Determine the (x, y) coordinate at the center of the cell enclosing the given text.  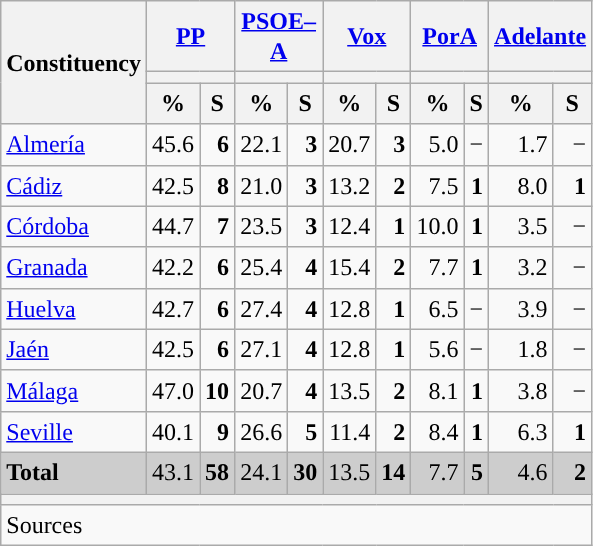
42.7 (172, 308)
14 (394, 472)
Córdoba (74, 226)
Málaga (74, 390)
PorA (450, 36)
27.4 (262, 308)
26.6 (262, 432)
Adelante (540, 36)
23.5 (262, 226)
Almería (74, 144)
Vox (367, 36)
Sources (296, 526)
8 (218, 186)
42.2 (172, 268)
4.6 (521, 472)
Huelva (74, 308)
43.1 (172, 472)
3.2 (521, 268)
6.5 (438, 308)
40.1 (172, 432)
10 (218, 390)
1.8 (521, 350)
24.1 (262, 472)
8.0 (521, 186)
PSOE–A (279, 36)
Constituency (74, 62)
3.5 (521, 226)
3.8 (521, 390)
13.2 (350, 186)
Granada (74, 268)
25.4 (262, 268)
10.0 (438, 226)
6.3 (521, 432)
15.4 (350, 268)
PP (190, 36)
21.0 (262, 186)
Cádiz (74, 186)
12.4 (350, 226)
1.7 (521, 144)
8.1 (438, 390)
47.0 (172, 390)
7 (218, 226)
9 (218, 432)
5.6 (438, 350)
5.0 (438, 144)
3.9 (521, 308)
Seville (74, 432)
58 (218, 472)
45.6 (172, 144)
Jaén (74, 350)
11.4 (350, 432)
44.7 (172, 226)
22.1 (262, 144)
Total (74, 472)
30 (306, 472)
27.1 (262, 350)
7.5 (438, 186)
8.4 (438, 432)
